Output the [X, Y] coordinate of the center of the cell containing the given text.  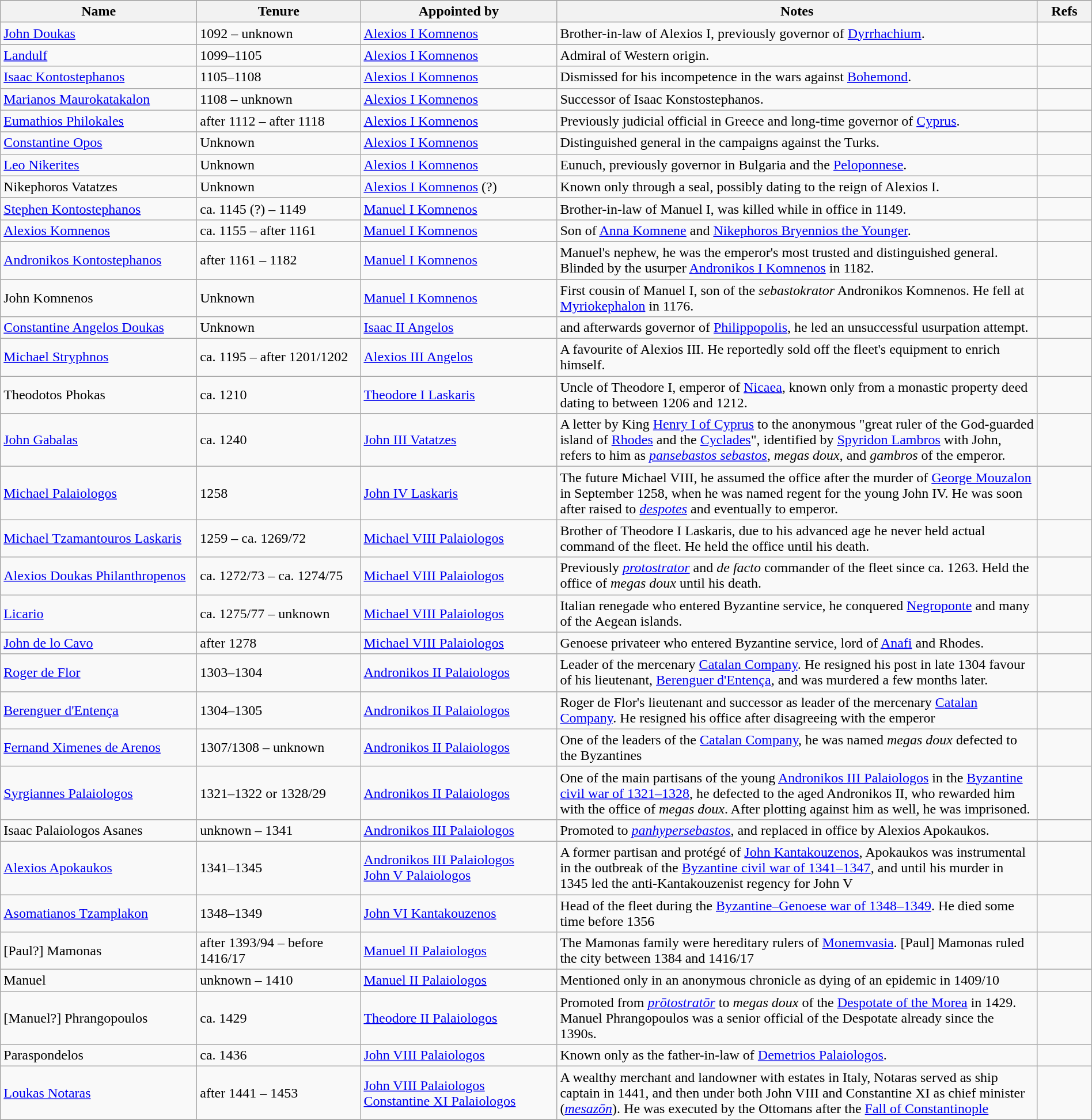
Nikephoros Vatatzes [99, 187]
Stephen Kontostephanos [99, 209]
1304–1305 [279, 710]
Constantine Angelos Doukas [99, 328]
John Komnenos [99, 297]
ca. 1195 – after 1201/1202 [279, 357]
John III Vatatzes [458, 440]
Landulf [99, 55]
Notes [797, 12]
Name [99, 12]
1348–1349 [279, 913]
Roger de Flor [99, 673]
ca. 1436 [279, 1055]
Andronikos Kontostephanos [99, 260]
Theodore II Palaiologos [458, 1018]
1258 [279, 493]
Promoted to panhypersebastos, and replaced in office by Alexios Apokaukos. [797, 830]
Michael Stryphnos [99, 357]
Michael Tzamantouros Laskaris [99, 538]
Mentioned only in an anonymous chronicle as dying of an epidemic in 1409/10 [797, 981]
Eunuch, previously governor in Bulgaria and the Peloponnese. [797, 165]
Theodore I Laskaris [458, 395]
Syrgiannes Palaiologos [99, 793]
Brother-in-law of Alexios I, previously governor of Dyrrhachium. [797, 33]
1307/1308 – unknown [279, 748]
and afterwards governor of Philippopolis, he led an unsuccessful usurpation attempt. [797, 328]
Manuel [99, 981]
ca. 1145 (?) – 1149 [279, 209]
Berenguer d'Entença [99, 710]
Loukas Notaras [99, 1093]
ca. 1240 [279, 440]
Manuel's nephew, he was the emperor's most trusted and distinguished general. Blinded by the usurper Andronikos I Komnenos in 1182. [797, 260]
ca. 1275/77 – unknown [279, 613]
unknown – 1410 [279, 981]
John de lo Cavo [99, 643]
after 1161 – 1182 [279, 260]
Isaac Kontostephanos [99, 77]
Previously protostrator and de facto commander of the fleet since ca. 1263. Held the office of megas doux until his death. [797, 576]
John Doukas [99, 33]
Alexios I Komnenos (?) [458, 187]
Tenure [279, 12]
[Paul?] Mamonas [99, 951]
Head of the fleet during the Byzantine–Genoese war of 1348–1349. He died some time before 1356 [797, 913]
1105–1108 [279, 77]
A favourite of Alexios III. He reportedly sold off the fleet's equipment to enrich himself. [797, 357]
after 1278 [279, 643]
Appointed by [458, 12]
Constantine Opos [99, 143]
Known only as the father-in-law of Demetrios Palaiologos. [797, 1055]
The Mamonas family were hereditary rulers of Monemvasia. [Paul] Mamonas ruled the city between 1384 and 1416/17 [797, 951]
John IV Laskaris [458, 493]
Brother of Theodore I Laskaris, due to his advanced age he never held actual command of the fleet. He held the office until his death. [797, 538]
Paraspondelos [99, 1055]
Admiral of Western origin. [797, 55]
Known only through a seal, possibly dating to the reign of Alexios I. [797, 187]
Isaac II Angelos [458, 328]
1303–1304 [279, 673]
One of the leaders of the Catalan Company, he was named megas doux defected to the Byzantines [797, 748]
unknown – 1341 [279, 830]
John VIII Palaiologos [458, 1055]
1092 – unknown [279, 33]
Genoese privateer who entered Byzantine service, lord of Anafi and Rhodes. [797, 643]
Alexios Apokaukos [99, 868]
John Gabalas [99, 440]
ca. 1210 [279, 395]
after 1441 – 1453 [279, 1093]
after 1393/94 – before 1416/17 [279, 951]
Michael Palaiologos [99, 493]
1108 – unknown [279, 99]
Roger de Flor's lieutenant and successor as leader of the mercenary Catalan Company. He resigned his office after disagreeing with the emperor [797, 710]
Fernand Ximenes de Arenos [99, 748]
Previously judicial official in Greece and long-time governor of Cyprus. [797, 121]
ca. 1272/73 – ca. 1274/75 [279, 576]
John VIII PalaiologosConstantine XI Palaiologos [458, 1093]
Successor of Isaac Konstostephanos. [797, 99]
Son of Anna Komnene and Nikephoros Bryennios the Younger. [797, 230]
Isaac Palaiologos Asanes [99, 830]
Uncle of Theodore I, emperor of Nicaea, known only from a monastic property deed dating to between 1206 and 1212. [797, 395]
1341–1345 [279, 868]
Dismissed for his incompetence in the wars against Bohemond. [797, 77]
Licario [99, 613]
ca. 1155 – after 1161 [279, 230]
Asomatianos Tzamplakon [99, 913]
after 1112 – after 1118 [279, 121]
Italian renegade who entered Byzantine service, he conquered Negroponte and many of the Aegean islands. [797, 613]
Alexios III Angelos [458, 357]
Brother-in-law of Manuel I, was killed while in office in 1149. [797, 209]
Refs [1064, 12]
1259 – ca. 1269/72 [279, 538]
Alexios Doukas Philanthropenos [99, 576]
Marianos Maurokatakalon [99, 99]
ca. 1429 [279, 1018]
Andronikos III Palaiologos [458, 830]
1099–1105 [279, 55]
Leo Nikerites [99, 165]
Alexios Komnenos [99, 230]
John VI Kantakouzenos [458, 913]
[Manuel?] Phrangopoulos [99, 1018]
Andronikos III PalaiologosJohn V Palaiologos [458, 868]
Eumathios Philokales [99, 121]
Theodotos Phokas [99, 395]
Distinguished general in the campaigns against the Turks. [797, 143]
1321–1322 or 1328/29 [279, 793]
First cousin of Manuel I, son of the sebastokrator Andronikos Komnenos. He fell at Myriokephalon in 1176. [797, 297]
